Scan for the cell matching the given text and deliver its [X, Y] coordinate at center. 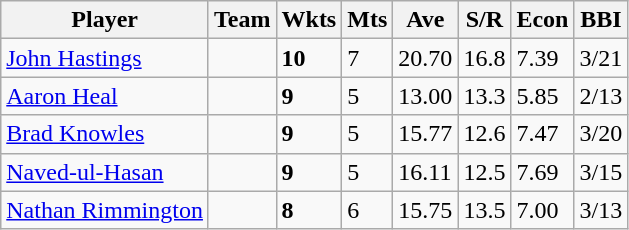
15.75 [426, 210]
13.5 [484, 210]
3/13 [601, 210]
Nathan Rimmington [105, 210]
10 [309, 58]
3/15 [601, 172]
Player [105, 20]
7.47 [542, 134]
3/20 [601, 134]
16.8 [484, 58]
20.70 [426, 58]
Naved-ul-Hasan [105, 172]
12.5 [484, 172]
Wkts [309, 20]
7.00 [542, 210]
16.11 [426, 172]
3/21 [601, 58]
7 [368, 58]
13.3 [484, 96]
S/R [484, 20]
Mts [368, 20]
6 [368, 210]
2/13 [601, 96]
Ave [426, 20]
Brad Knowles [105, 134]
12.6 [484, 134]
5.85 [542, 96]
BBI [601, 20]
Team [242, 20]
8 [309, 210]
Aaron Heal [105, 96]
7.39 [542, 58]
15.77 [426, 134]
Econ [542, 20]
John Hastings [105, 58]
13.00 [426, 96]
7.69 [542, 172]
